Pinpoint the cell where the given text exists, returning its (X, Y) midpoint coordinate. 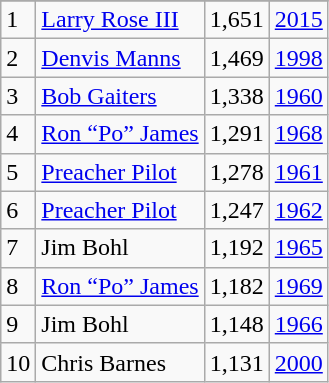
1,278 (236, 172)
1,131 (236, 362)
6 (18, 210)
Larry Rose III (120, 20)
1,291 (236, 134)
Chris Barnes (120, 362)
1,192 (236, 248)
2015 (298, 20)
5 (18, 172)
1,469 (236, 58)
1998 (298, 58)
1960 (298, 96)
9 (18, 324)
1962 (298, 210)
1968 (298, 134)
Denvis Manns (120, 58)
8 (18, 286)
1,338 (236, 96)
2000 (298, 362)
1961 (298, 172)
10 (18, 362)
4 (18, 134)
1965 (298, 248)
1,182 (236, 286)
3 (18, 96)
1,247 (236, 210)
1,148 (236, 324)
2 (18, 58)
1969 (298, 286)
7 (18, 248)
1966 (298, 324)
1 (18, 20)
Bob Gaiters (120, 96)
1,651 (236, 20)
